Identify which cell holds the provided text, then report its (x, y) central coordinate. 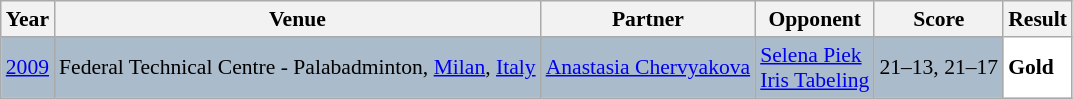
Anastasia Chervyakova (648, 68)
2009 (28, 68)
Federal Technical Centre - Palabadminton, Milan, Italy (298, 68)
Venue (298, 19)
21–13, 21–17 (938, 68)
Result (1038, 19)
Year (28, 19)
Partner (648, 19)
Gold (1038, 68)
Score (938, 19)
Opponent (814, 19)
Selena Piek Iris Tabeling (814, 68)
